Return the (x, y) coordinate for the center point of the cell that contains the specified text.  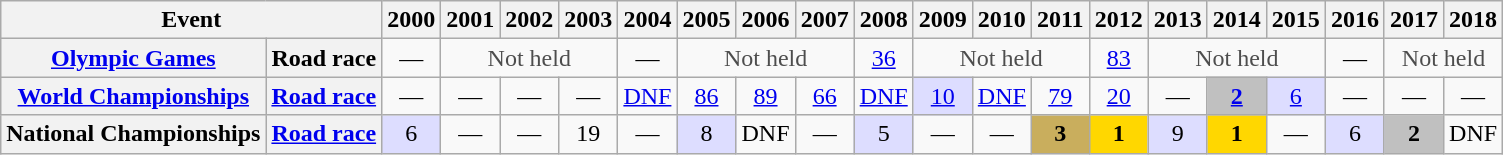
20 (1118, 96)
2018 (1474, 20)
2014 (1236, 20)
89 (766, 96)
2000 (412, 20)
9 (1178, 134)
10 (942, 96)
2005 (706, 20)
3 (1060, 134)
World Championships (134, 96)
2002 (530, 20)
2004 (648, 20)
Event (192, 20)
Olympic Games (134, 58)
83 (1118, 58)
2006 (766, 20)
National Championships (134, 134)
2013 (1178, 20)
2011 (1060, 20)
66 (824, 96)
2012 (1118, 20)
5 (884, 134)
2003 (588, 20)
8 (706, 134)
79 (1060, 96)
2001 (470, 20)
36 (884, 58)
19 (588, 134)
2017 (1414, 20)
2015 (1296, 20)
2010 (1002, 20)
2016 (1354, 20)
86 (706, 96)
2007 (824, 20)
2009 (942, 20)
2008 (884, 20)
